For the text-containing cell, return its midpoint in [x, y] coordinate format. 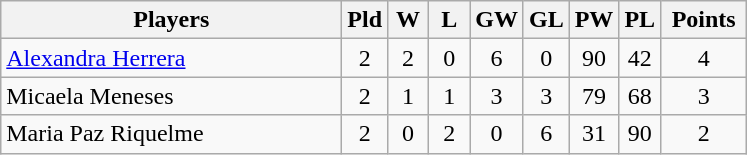
4 [704, 58]
79 [594, 96]
W [408, 20]
PW [594, 20]
GW [497, 20]
68 [640, 96]
GL [546, 20]
Pld [365, 20]
Maria Paz Riquelme [172, 134]
42 [640, 58]
Players [172, 20]
L [450, 20]
Alexandra Herrera [172, 58]
Points [704, 20]
PL [640, 20]
Micaela Meneses [172, 96]
31 [594, 134]
